For the text-containing cell, return its midpoint in (X, Y) coordinate format. 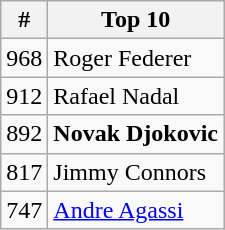
# (24, 20)
817 (24, 172)
968 (24, 58)
Andre Agassi (136, 210)
Top 10 (136, 20)
747 (24, 210)
892 (24, 134)
Rafael Nadal (136, 96)
Roger Federer (136, 58)
Jimmy Connors (136, 172)
Novak Djokovic (136, 134)
912 (24, 96)
